Search for the cell housing the specified text and yield its [X, Y] center coordinate. 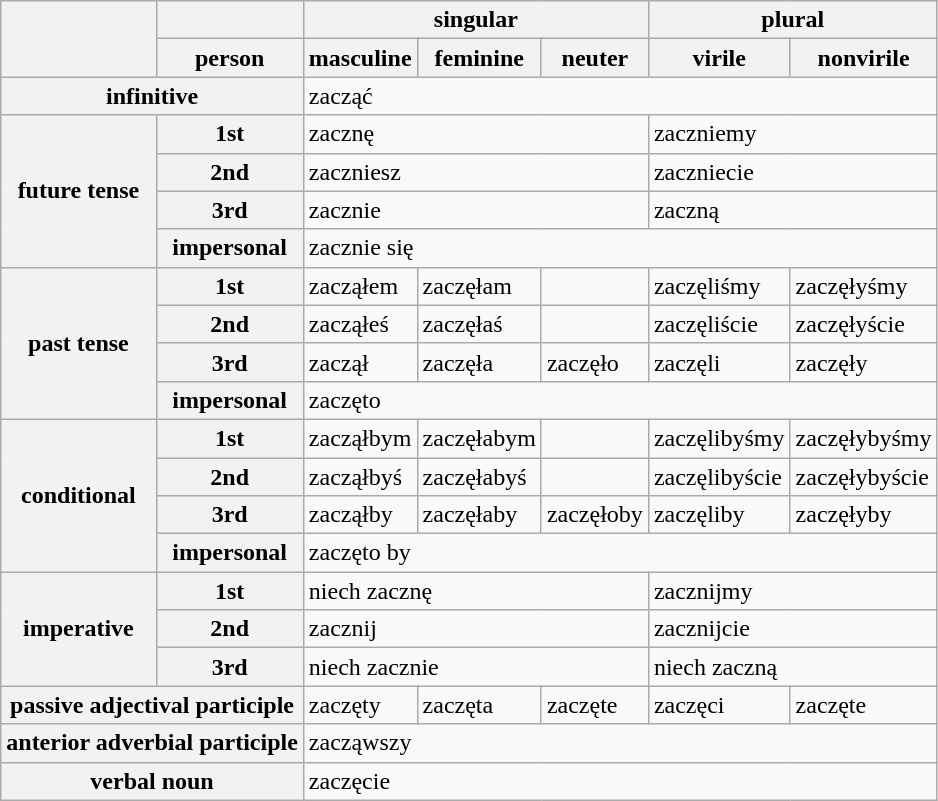
zacznie [476, 210]
infinitive [152, 96]
nonvirile [864, 58]
zaczęła [479, 362]
zaczęto [620, 400]
zaczęłybyśmy [864, 438]
zaczęcie [620, 781]
zacznie się [620, 248]
zaczęta [479, 705]
zacząłby [360, 515]
zaczęłybyście [864, 477]
zaczęłabym [479, 438]
zaczęłam [479, 286]
zaczęli [719, 362]
zacząłeś [360, 324]
singular [476, 20]
zaczęłaby [479, 515]
niech zacznie [476, 667]
imperative [78, 629]
passive adjectival participle [152, 705]
past tense [78, 343]
niech zaczną [792, 667]
zaczęłyśmy [864, 286]
zacząłbym [360, 438]
zaczęlibyście [719, 477]
zaczęłaś [479, 324]
zaczął [360, 362]
zaczęło [594, 362]
zaczęty [360, 705]
zacznę [476, 134]
zaczęto by [620, 553]
person [230, 58]
zacznijmy [792, 591]
plural [792, 20]
zaczęliście [719, 324]
neuter [594, 58]
zaczniesz [476, 172]
zacząłbyś [360, 477]
zaczęci [719, 705]
virile [719, 58]
zaczęliśmy [719, 286]
zacząwszy [620, 743]
zaczniemy [792, 134]
zaczęłoby [594, 515]
conditional [78, 495]
zaczniecie [792, 172]
zaczęłabyś [479, 477]
feminine [479, 58]
zacznijcie [792, 629]
zaczęły [864, 362]
zaczęłyście [864, 324]
zacząć [620, 96]
niech zacznę [476, 591]
zaczęlibyśmy [719, 438]
masculine [360, 58]
anterior adverbial participle [152, 743]
zacznij [476, 629]
zacząłem [360, 286]
zaczną [792, 210]
zaczęliby [719, 515]
zaczęłyby [864, 515]
future tense [78, 191]
verbal noun [152, 781]
